Return the [x, y] coordinate for the center point of the cell that contains the specified text.  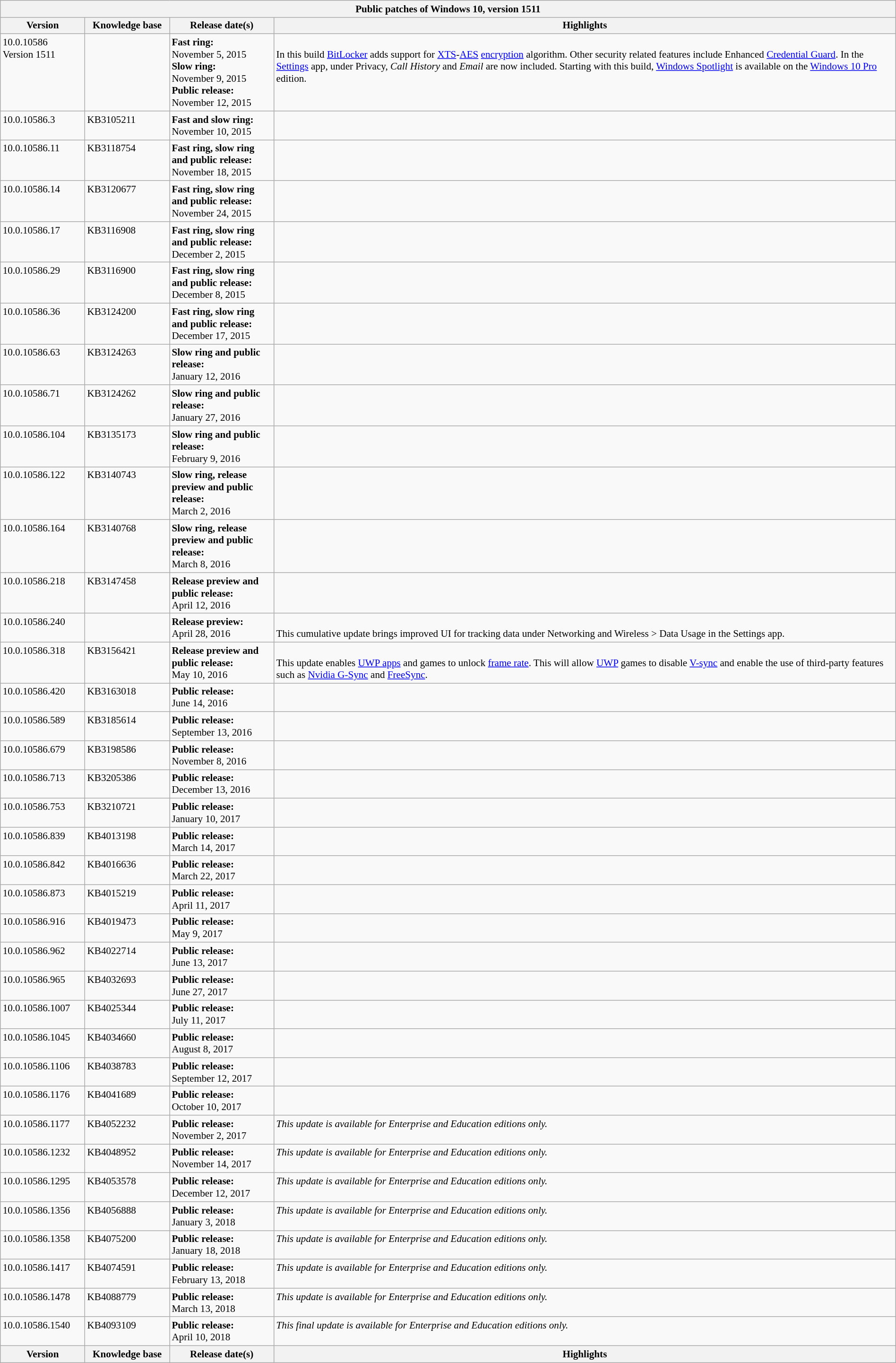
KB4016636 [128, 870]
KB4038783 [128, 1072]
KB4032693 [128, 985]
KB3124200 [128, 323]
KB3185614 [128, 726]
KB4019473 [128, 928]
KB4022714 [128, 957]
KB3124263 [128, 365]
10.0.10586.962 [43, 957]
10.0.10586.965 [43, 985]
KB3198586 [128, 755]
Public release:March 13, 2018 [221, 1302]
10.0.10586Version 1511 [43, 73]
Fast and slow ring:November 10, 2015 [221, 126]
KB3140768 [128, 546]
10.0.10586.17 [43, 242]
KB3135173 [128, 446]
Public release:January 18, 2018 [221, 1245]
Slow ring and public release:February 9, 2016 [221, 446]
Public release:June 27, 2017 [221, 985]
Public release:September 13, 2016 [221, 726]
KB3163018 [128, 698]
Fast ring, slow ring and public release:November 24, 2015 [221, 201]
Public release:November 8, 2016 [221, 755]
10.0.10586.916 [43, 928]
10.0.10586.104 [43, 446]
Slow ring, release preview and public release:March 8, 2016 [221, 546]
10.0.10586.753 [43, 813]
KB3120677 [128, 201]
10.0.10586.1356 [43, 1216]
KB4013198 [128, 842]
10.0.10586.1177 [43, 1130]
Public patches of Windows 10, version 1511 [448, 9]
Public release:June 13, 2017 [221, 957]
10.0.10586.713 [43, 784]
Slow ring and public release:January 12, 2016 [221, 365]
KB3147458 [128, 593]
Public release:March 14, 2017 [221, 842]
Public release:November 2, 2017 [221, 1130]
10.0.10586.1007 [43, 1015]
KB3124262 [128, 405]
KB4093109 [128, 1331]
Public release:October 10, 2017 [221, 1101]
10.0.10586.420 [43, 698]
Public release:July 11, 2017 [221, 1015]
Release preview and public release:May 10, 2016 [221, 662]
KB3105211 [128, 126]
Public release:June 14, 2016 [221, 698]
KB4025344 [128, 1015]
10.0.10586.63 [43, 365]
10.0.10586.842 [43, 870]
Slow ring, release preview and public release:March 2, 2016 [221, 493]
10.0.10586.1540 [43, 1331]
10.0.10586.122 [43, 493]
Public release:December 12, 2017 [221, 1188]
10.0.10586.14 [43, 201]
Public release:September 12, 2017 [221, 1072]
10.0.10586.679 [43, 755]
10.0.10586.1478 [43, 1302]
This cumulative update brings improved UI for tracking data under Networking and Wireless > Data Usage in the Settings app. [585, 628]
KB4053578 [128, 1188]
Public release:January 10, 2017 [221, 813]
Public release:May 9, 2017 [221, 928]
10.0.10586.11 [43, 160]
10.0.10586.1176 [43, 1101]
10.0.10586.1045 [43, 1043]
KB3210721 [128, 813]
KB4056888 [128, 1216]
10.0.10586.218 [43, 593]
Fast ring, slow ring and public release:December 8, 2015 [221, 283]
Release preview and public release:April 12, 2016 [221, 593]
Public release:February 13, 2018 [221, 1274]
10.0.10586.1417 [43, 1274]
10.0.10586.1232 [43, 1158]
10.0.10586.318 [43, 662]
KB4015219 [128, 899]
Release preview:April 28, 2016 [221, 628]
10.0.10586.3 [43, 126]
KB4052232 [128, 1130]
KB3156421 [128, 662]
KB4048952 [128, 1158]
Fast ring, slow ring and public release:December 2, 2015 [221, 242]
10.0.10586.29 [43, 283]
10.0.10586.873 [43, 899]
10.0.10586.589 [43, 726]
KB4041689 [128, 1101]
10.0.10586.1106 [43, 1072]
10.0.10586.240 [43, 628]
KB4088779 [128, 1302]
KB3205386 [128, 784]
KB3118754 [128, 160]
Fast ring, slow ring and public release:December 17, 2015 [221, 323]
Public release:April 10, 2018 [221, 1331]
Public release:March 22, 2017 [221, 870]
10.0.10586.164 [43, 546]
KB4075200 [128, 1245]
Public release:April 11, 2017 [221, 899]
10.0.10586.1295 [43, 1188]
KB3116900 [128, 283]
KB4034660 [128, 1043]
Slow ring and public release:January 27, 2016 [221, 405]
KB3140743 [128, 493]
Public release:August 8, 2017 [221, 1043]
Public release:November 14, 2017 [221, 1158]
Public release:December 13, 2016 [221, 784]
10.0.10586.1358 [43, 1245]
10.0.10586.36 [43, 323]
Public release:January 3, 2018 [221, 1216]
KB4074591 [128, 1274]
10.0.10586.71 [43, 405]
Fast ring:November 5, 2015Slow ring:November 9, 2015Public release:November 12, 2015 [221, 73]
KB3116908 [128, 242]
10.0.10586.839 [43, 842]
This final update is available for Enterprise and Education editions only. [585, 1331]
Fast ring, slow ring and public release:November 18, 2015 [221, 160]
